Extract the (X, Y) coordinate from the center of the cell holding the provided text.  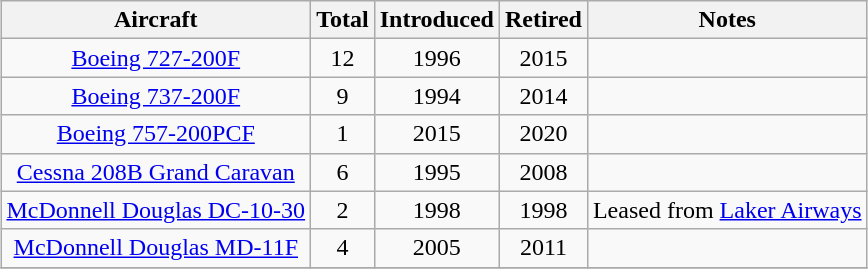
Aircraft (156, 20)
McDonnell Douglas DC-10-30 (156, 210)
1 (343, 134)
Introduced (436, 20)
2 (343, 210)
9 (343, 96)
12 (343, 58)
2014 (543, 96)
2005 (436, 248)
1996 (436, 58)
Total (343, 20)
6 (343, 172)
Leased from Laker Airways (727, 210)
1995 (436, 172)
Boeing 727-200F (156, 58)
2008 (543, 172)
Cessna 208B Grand Caravan (156, 172)
Notes (727, 20)
Boeing 757-200PCF (156, 134)
2020 (543, 134)
McDonnell Douglas MD-11F (156, 248)
4 (343, 248)
1994 (436, 96)
Retired (543, 20)
2011 (543, 248)
Boeing 737-200F (156, 96)
